Find where the given text appears and provide that cell's center as [x, y] coordinate. 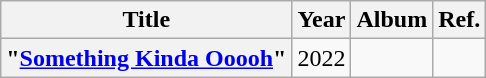
Album [392, 20]
2022 [322, 58]
"Something Kinda Ooooh" [146, 58]
Ref. [460, 20]
Title [146, 20]
Year [322, 20]
